Scan for the cell matching the given text and deliver its (x, y) coordinate at center. 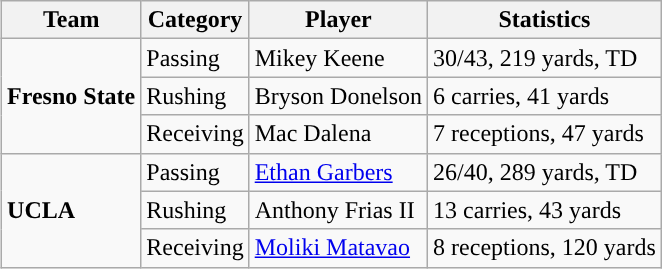
13 carries, 43 yards (545, 210)
6 carries, 41 yards (545, 96)
7 receptions, 47 yards (545, 134)
Mikey Keene (338, 58)
Anthony Frias II (338, 210)
30/43, 219 yards, TD (545, 58)
Ethan Garbers (338, 172)
Category (195, 20)
Mac Dalena (338, 134)
Fresno State (72, 96)
8 receptions, 120 yards (545, 248)
Player (338, 20)
Moliki Matavao (338, 248)
Statistics (545, 20)
26/40, 289 yards, TD (545, 172)
UCLA (72, 210)
Bryson Donelson (338, 96)
Team (72, 20)
